Output the (x, y) coordinate of the center of the cell containing the given text.  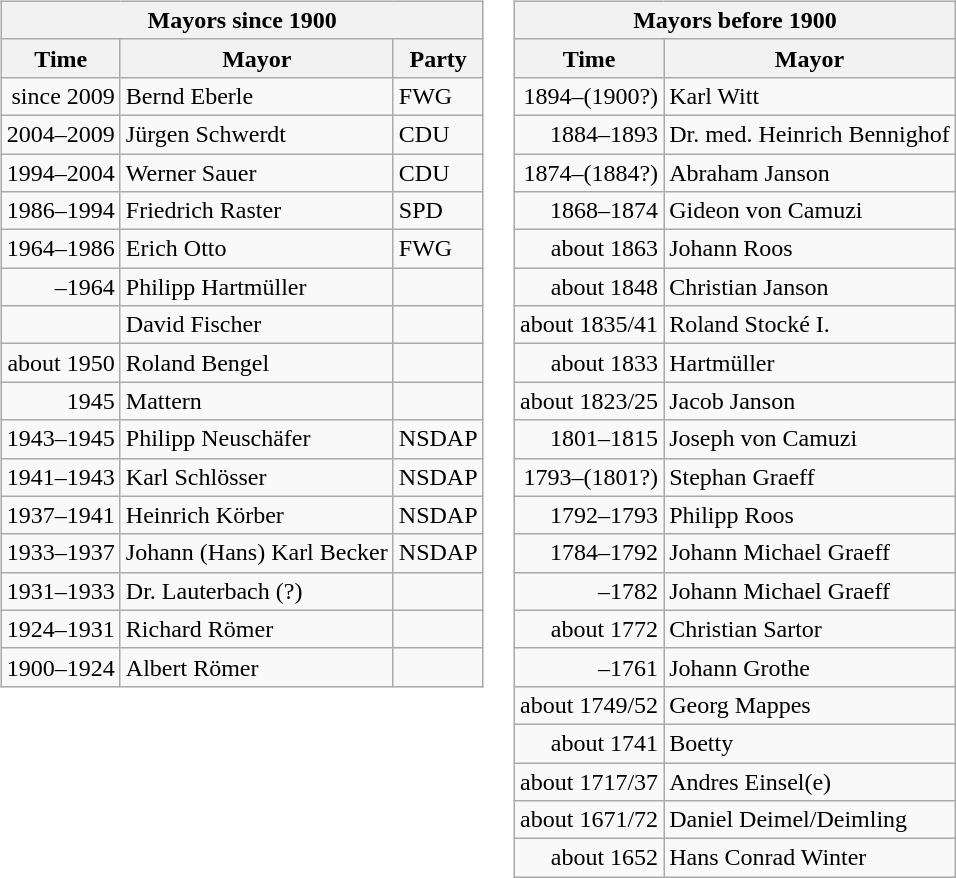
Karl Schlösser (256, 477)
Party (438, 58)
about 1823/25 (590, 401)
Hartmüller (810, 363)
Stephan Graeff (810, 477)
Roland Bengel (256, 363)
Karl Witt (810, 96)
Philipp Neuschäfer (256, 439)
Albert Römer (256, 667)
1943–1945 (60, 439)
about 1950 (60, 363)
Richard Römer (256, 629)
1894–(1900?) (590, 96)
about 1835/41 (590, 325)
about 1741 (590, 743)
Dr. med. Heinrich Bennighof (810, 134)
Andres Einsel(e) (810, 781)
Bernd Eberle (256, 96)
1994–2004 (60, 173)
Mayors since 1900 (242, 20)
Jacob Janson (810, 401)
Philipp Roos (810, 515)
Mayors before 1900 (736, 20)
1793–(1801?) (590, 477)
1792–1793 (590, 515)
about 1717/37 (590, 781)
–1782 (590, 591)
about 1848 (590, 287)
about 1671/72 (590, 820)
2004–2009 (60, 134)
Gideon von Camuzi (810, 211)
Dr. Lauterbach (?) (256, 591)
1941–1943 (60, 477)
about 1863 (590, 249)
about 1652 (590, 858)
1937–1941 (60, 515)
about 1772 (590, 629)
Johann Grothe (810, 667)
1784–1792 (590, 553)
Philipp Hartmüller (256, 287)
Hans Conrad Winter (810, 858)
1945 (60, 401)
1868–1874 (590, 211)
Friedrich Raster (256, 211)
1986–1994 (60, 211)
about 1749/52 (590, 705)
Daniel Deimel/Deimling (810, 820)
Christian Janson (810, 287)
1801–1815 (590, 439)
Joseph von Camuzi (810, 439)
Erich Otto (256, 249)
Georg Mappes (810, 705)
1964–1986 (60, 249)
David Fischer (256, 325)
Roland Stocké I. (810, 325)
Jürgen Schwerdt (256, 134)
1900–1924 (60, 667)
Abraham Janson (810, 173)
1874–(1884?) (590, 173)
1884–1893 (590, 134)
SPD (438, 211)
Heinrich Körber (256, 515)
Johann Roos (810, 249)
Johann (Hans) Karl Becker (256, 553)
Boetty (810, 743)
Christian Sartor (810, 629)
Mattern (256, 401)
1924–1931 (60, 629)
since 2009 (60, 96)
–1761 (590, 667)
–1964 (60, 287)
about 1833 (590, 363)
1931–1933 (60, 591)
1933–1937 (60, 553)
Werner Sauer (256, 173)
